Pinpoint the cell where the given text exists, returning its (x, y) midpoint coordinate. 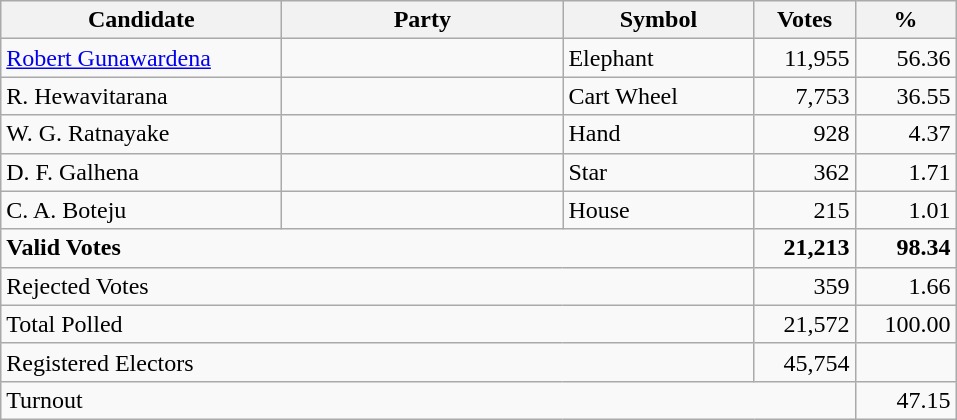
Star (658, 172)
7,753 (804, 96)
Candidate (142, 20)
100.00 (906, 324)
Votes (804, 20)
21,572 (804, 324)
Symbol (658, 20)
45,754 (804, 362)
R. Hewavitarana (142, 96)
1.66 (906, 286)
Registered Electors (378, 362)
215 (804, 210)
Turnout (428, 400)
359 (804, 286)
11,955 (804, 58)
98.34 (906, 248)
Valid Votes (378, 248)
4.37 (906, 134)
Party (422, 20)
36.55 (906, 96)
C. A. Boteju (142, 210)
Total Polled (378, 324)
47.15 (906, 400)
Robert Gunawardena (142, 58)
Elephant (658, 58)
1.71 (906, 172)
House (658, 210)
21,213 (804, 248)
W. G. Ratnayake (142, 134)
928 (804, 134)
% (906, 20)
D. F. Galhena (142, 172)
Hand (658, 134)
56.36 (906, 58)
Rejected Votes (378, 286)
1.01 (906, 210)
362 (804, 172)
Cart Wheel (658, 96)
